Determine the (x, y) coordinate at the center of the cell enclosing the given text.  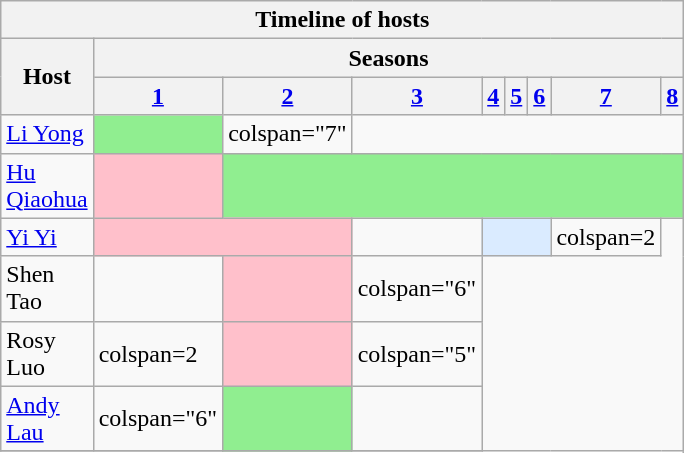
colspan="7" (288, 134)
Andy Lau (47, 418)
Shen Tao (47, 288)
2 (288, 96)
Host (47, 77)
6 (540, 96)
Hu Qiaohua (47, 186)
8 (672, 96)
5 (516, 96)
colspan="5" (417, 354)
1 (158, 96)
Rosy Luo (47, 354)
Seasons (388, 58)
Yi Yi (47, 237)
7 (606, 96)
Timeline of hosts (342, 20)
Li Yong (47, 134)
4 (494, 96)
3 (417, 96)
